Identify which cell holds the provided text, then report its (X, Y) central coordinate. 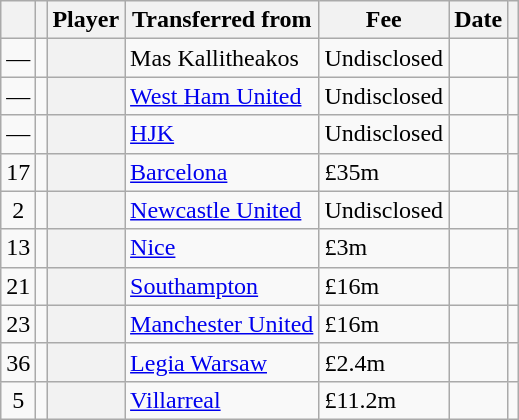
Player (86, 20)
£2.4m (384, 362)
Mas Kallitheakos (222, 58)
West Ham United (222, 96)
5 (18, 400)
23 (18, 324)
Manchester United (222, 324)
Southampton (222, 286)
36 (18, 362)
Legia Warsaw (222, 362)
£35m (384, 172)
Villarreal (222, 400)
Nice (222, 248)
17 (18, 172)
£3m (384, 248)
HJK (222, 134)
Transferred from (222, 20)
21 (18, 286)
Fee (384, 20)
2 (18, 210)
Barcelona (222, 172)
Date (478, 20)
13 (18, 248)
Newcastle United (222, 210)
£11.2m (384, 400)
